Pinpoint the cell where the given text exists, returning its [X, Y] midpoint coordinate. 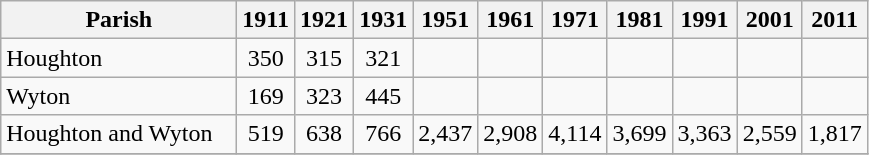
169 [266, 96]
2,559 [770, 134]
3,699 [640, 134]
Houghton and Wyton [119, 134]
Houghton [119, 58]
766 [384, 134]
1971 [575, 20]
1991 [704, 20]
323 [324, 96]
315 [324, 58]
Parish [119, 20]
1981 [640, 20]
638 [324, 134]
Wyton [119, 96]
1951 [446, 20]
3,363 [704, 134]
1911 [266, 20]
1921 [324, 20]
1961 [510, 20]
4,114 [575, 134]
519 [266, 134]
445 [384, 96]
350 [266, 58]
1,817 [834, 134]
2011 [834, 20]
2,908 [510, 134]
1931 [384, 20]
2,437 [446, 134]
2001 [770, 20]
321 [384, 58]
